Search for the cell housing the specified text and yield its (X, Y) center coordinate. 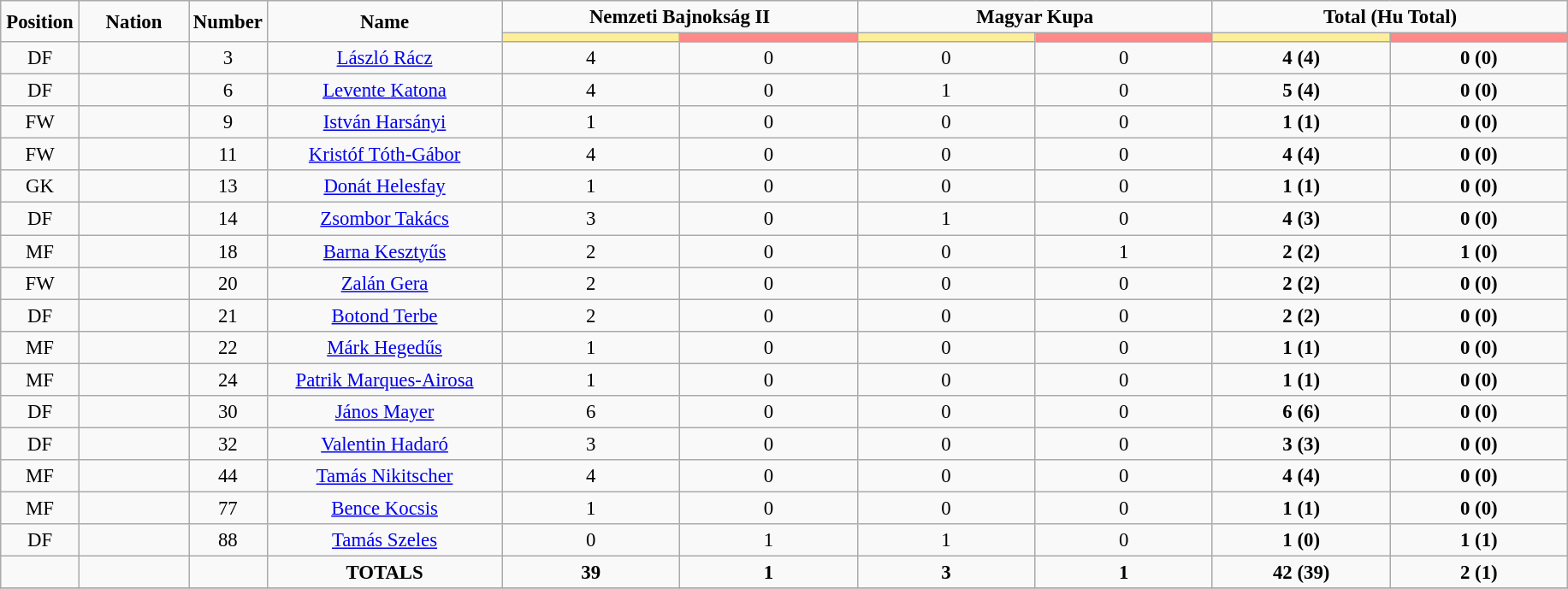
Nation (133, 21)
32 (228, 444)
Donát Helesfay (385, 187)
László Rácz (385, 58)
20 (228, 283)
István Harsányi (385, 122)
Kristóf Tóth-Gábor (385, 155)
János Mayer (385, 412)
39 (591, 573)
18 (228, 251)
24 (228, 380)
Botond Terbe (385, 315)
Tamás Szeles (385, 540)
5 (4) (1301, 91)
Zalán Gera (385, 283)
14 (228, 219)
Name (385, 21)
Patrik Marques-Airosa (385, 380)
Valentin Hadaró (385, 444)
Barna Kesztyűs (385, 251)
Magyar Kupa (1035, 17)
TOTALS (385, 573)
3 (3) (1301, 444)
4 (3) (1301, 219)
6 (6) (1301, 412)
Zsombor Takács (385, 219)
Márk Hegedűs (385, 347)
2 (1) (1479, 573)
44 (228, 476)
77 (228, 508)
30 (228, 412)
Tamás Nikitscher (385, 476)
Nemzeti Bajnokság II (679, 17)
42 (39) (1301, 573)
21 (228, 315)
13 (228, 187)
11 (228, 155)
Position (40, 21)
GK (40, 187)
Bence Kocsis (385, 508)
Number (228, 21)
88 (228, 540)
Levente Katona (385, 91)
22 (228, 347)
9 (228, 122)
Total (Hu Total) (1389, 17)
